Detect which cell encompasses the target text, then output its [X, Y] center coordinate. 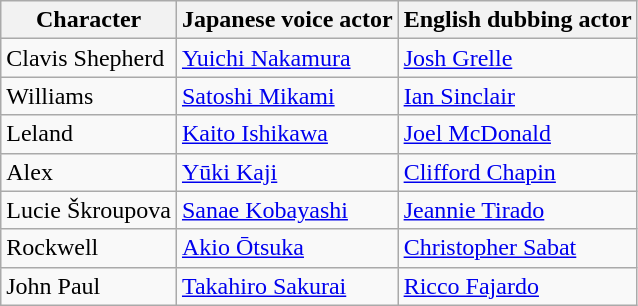
John Paul [89, 286]
Satoshi Mikami [287, 96]
Akio Ōtsuka [287, 248]
Yūki Kaji [287, 172]
Leland [89, 134]
Character [89, 20]
Christopher Sabat [518, 248]
Ian Sinclair [518, 96]
Japanese voice actor [287, 20]
Ricco Fajardo [518, 286]
Rockwell [89, 248]
Yuichi Nakamura [287, 58]
Sanae Kobayashi [287, 210]
Takahiro Sakurai [287, 286]
Josh Grelle [518, 58]
Jeannie Tirado [518, 210]
Alex [89, 172]
Joel McDonald [518, 134]
Lucie Škroupova [89, 210]
English dubbing actor [518, 20]
Williams [89, 96]
Clavis Shepherd [89, 58]
Clifford Chapin [518, 172]
Kaito Ishikawa [287, 134]
